Locate the cell with the specified text and output its [X, Y] center coordinate. 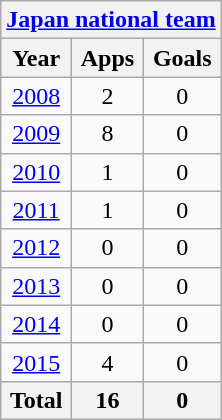
2 [108, 96]
2012 [36, 248]
2011 [36, 210]
8 [108, 134]
Total [36, 400]
Apps [108, 58]
Year [36, 58]
2008 [36, 96]
16 [108, 400]
2014 [36, 324]
4 [108, 362]
Japan national team [111, 20]
2013 [36, 286]
Goals [182, 58]
2009 [36, 134]
2010 [36, 172]
2015 [36, 362]
